Pinpoint the cell where the given text exists, returning its [X, Y] midpoint coordinate. 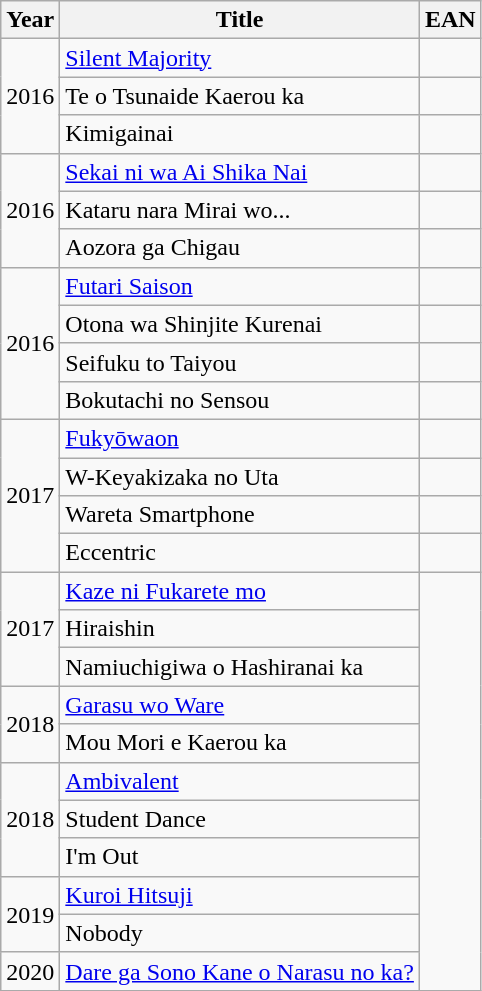
2020 [30, 971]
Aozora ga Chigau [240, 248]
Kimigainai [240, 134]
Garasu wo Ware [240, 705]
Eccentric [240, 553]
Kataru nara Mirai wo... [240, 210]
Title [240, 20]
Wareta Smartphone [240, 515]
Year [30, 20]
W-Keyakizaka no Uta [240, 477]
Kuroi Hitsuji [240, 895]
Silent Majority [240, 58]
Sekai ni wa Ai Shika Nai [240, 172]
Fukyōwaon [240, 438]
I'm Out [240, 857]
Ambivalent [240, 781]
Otona wa Shinjite Kurenai [240, 324]
Student Dance [240, 819]
Hiraishin [240, 629]
Seifuku to Taiyou [240, 362]
Dare ga Sono Kane o Narasu no ka? [240, 971]
Bokutachi no Sensou [240, 400]
Mou Mori e Kaerou ka [240, 743]
Nobody [240, 933]
EAN [450, 20]
Te o Tsunaide Kaerou ka [240, 96]
2019 [30, 914]
Futari Saison [240, 286]
Namiuchigiwa o Hashiranai ka [240, 667]
Kaze ni Fukarete mo [240, 591]
